Determine the [X, Y] coordinate at the center of the cell enclosing the given text.  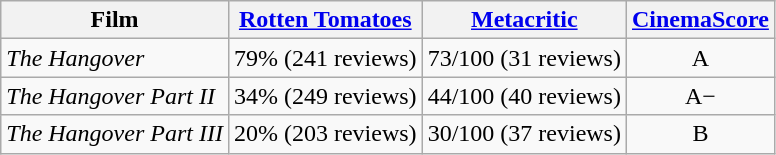
A [700, 58]
34% (249 reviews) [325, 96]
20% (203 reviews) [325, 134]
A− [700, 96]
The Hangover Part II [115, 96]
44/100 (40 reviews) [524, 96]
Rotten Tomatoes [325, 20]
73/100 (31 reviews) [524, 58]
The Hangover Part III [115, 134]
The Hangover [115, 58]
Metacritic [524, 20]
79% (241 reviews) [325, 58]
Film [115, 20]
B [700, 134]
30/100 (37 reviews) [524, 134]
CinemaScore [700, 20]
